Find where the given text appears and provide that cell's center as (X, Y) coordinate. 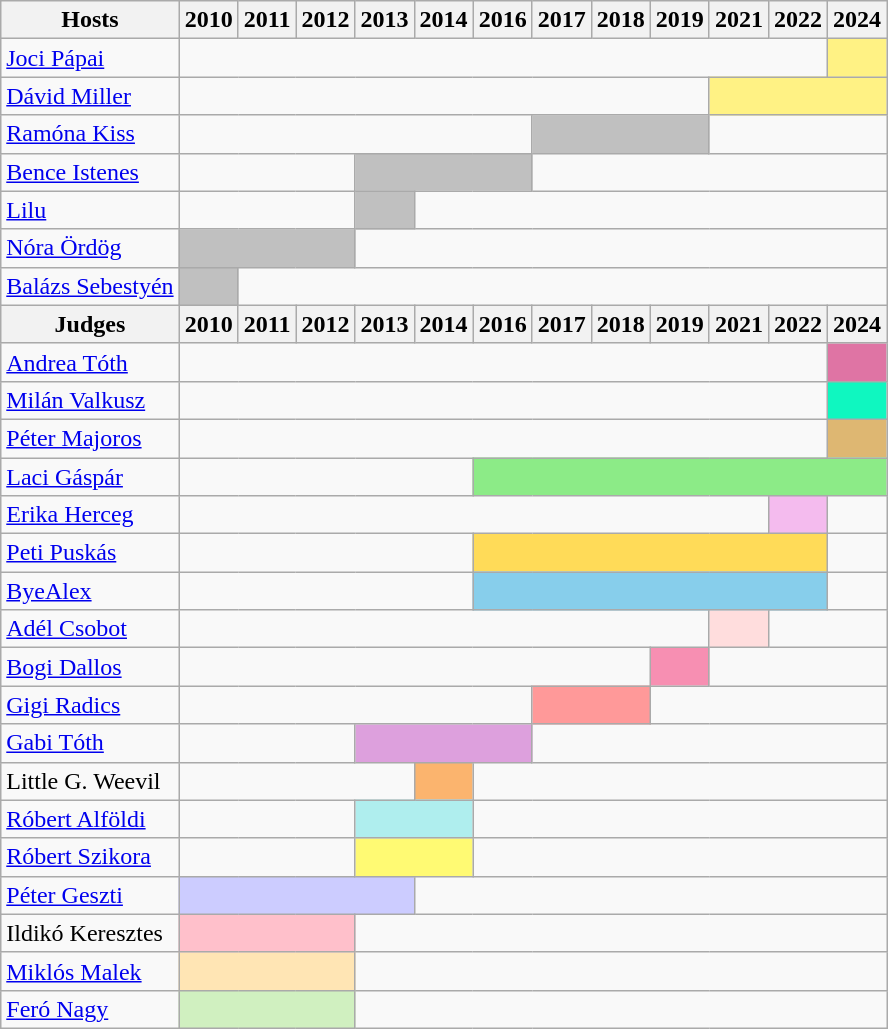
Róbert Alföldi (90, 819)
Dávid Miller (90, 96)
Péter Geszti (90, 895)
Milán Valkusz (90, 400)
Erika Herceg (90, 515)
Joci Pápai (90, 58)
Gigi Radics (90, 705)
Péter Majoros (90, 438)
Judges (90, 324)
Peti Puskás (90, 553)
Bence Istenes (90, 172)
Little G. Weevil (90, 781)
Balázs Sebestyén (90, 286)
Nóra Ördög (90, 248)
Hosts (90, 20)
Ildikó Keresztes (90, 933)
ByeAlex (90, 591)
Gabi Tóth (90, 743)
Róbert Szikora (90, 857)
Miklós Malek (90, 971)
Laci Gáspár (90, 477)
Ramóna Kiss (90, 134)
Bogi Dallos (90, 667)
Adél Csobot (90, 629)
Andrea Tóth (90, 362)
Feró Nagy (90, 1009)
Lilu (90, 210)
